Pinpoint the cell where the given text exists, returning its [X, Y] midpoint coordinate. 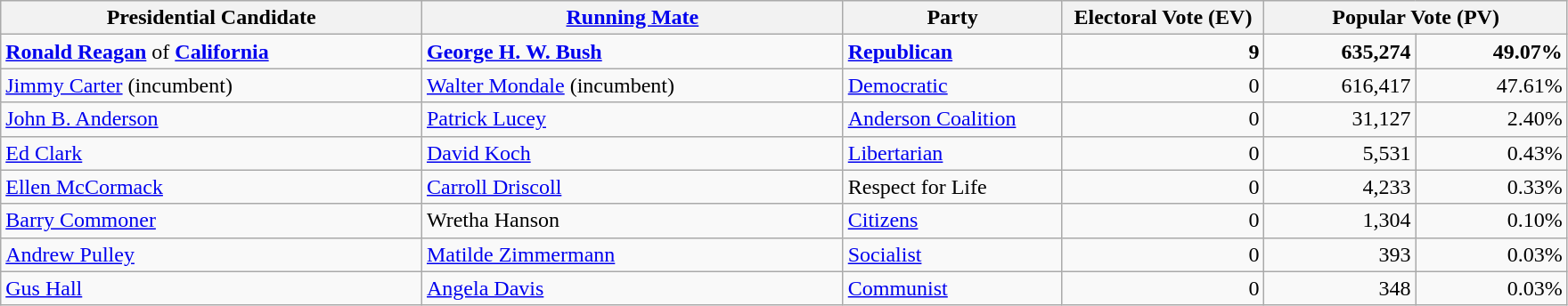
Democratic [952, 85]
Gus Hall [212, 288]
1,304 [1340, 221]
4,233 [1340, 187]
Libertarian [952, 153]
Wretha Hanson [633, 221]
Presidential Candidate [212, 18]
5,531 [1340, 153]
31,127 [1340, 119]
Jimmy Carter (incumbent) [212, 85]
George H. W. Bush [633, 52]
2.40% [1491, 119]
Citizens [952, 221]
David Koch [633, 153]
47.61% [1491, 85]
616,417 [1340, 85]
Patrick Lucey [633, 119]
9 [1164, 52]
Respect for Life [952, 187]
John B. Anderson [212, 119]
348 [1340, 288]
Electoral Vote (EV) [1164, 18]
Party [952, 18]
Ellen McCormack [212, 187]
Angela Davis [633, 288]
Barry Commoner [212, 221]
Socialist [952, 254]
Running Mate [633, 18]
0.33% [1491, 187]
Ronald Reagan of California [212, 52]
Republican [952, 52]
Walter Mondale (incumbent) [633, 85]
Ed Clark [212, 153]
Popular Vote (PV) [1416, 18]
Communist [952, 288]
0.43% [1491, 153]
Carroll Driscoll [633, 187]
Matilde Zimmermann [633, 254]
393 [1340, 254]
49.07% [1491, 52]
Andrew Pulley [212, 254]
Anderson Coalition [952, 119]
0.10% [1491, 221]
635,274 [1340, 52]
